Identify which cell holds the provided text, then report its (X, Y) central coordinate. 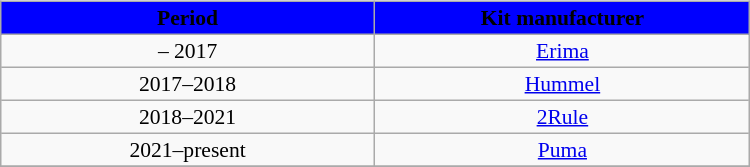
2021–present (188, 150)
Kit manufacturer (562, 18)
Erima (562, 50)
Period (188, 18)
2Rule (562, 116)
2018–2021 (188, 116)
Hummel (562, 84)
2017–2018 (188, 84)
– 2017 (188, 50)
Puma (562, 150)
